Locate the cell with the specified text and output its [X, Y] center coordinate. 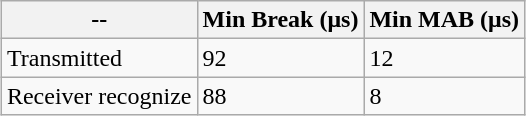
12 [444, 58]
88 [280, 96]
Min MAB (μs) [444, 20]
Transmitted [99, 58]
92 [280, 58]
8 [444, 96]
Min Break (μs) [280, 20]
-- [99, 20]
Receiver recognize [99, 96]
